Detect which cell encompasses the target text, then output its (X, Y) center coordinate. 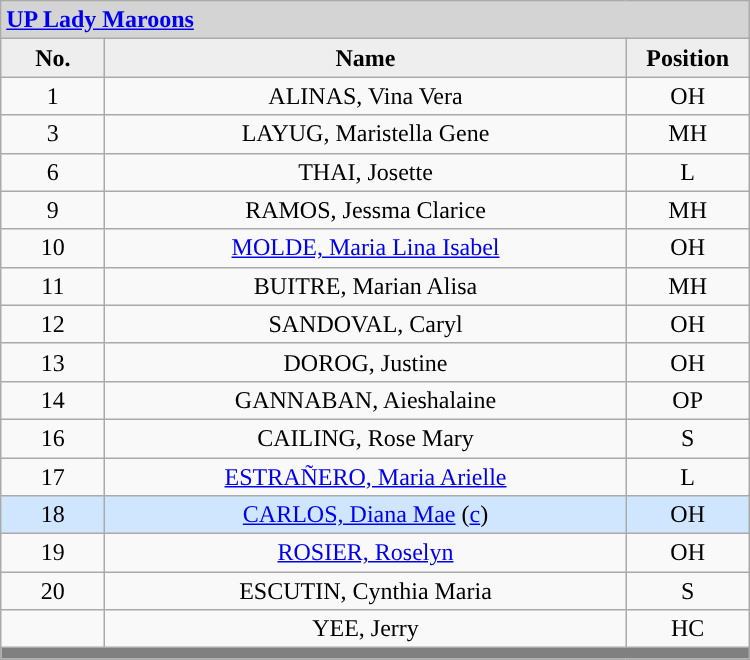
SANDOVAL, Caryl (366, 324)
Position (688, 58)
RAMOS, Jessma Clarice (366, 210)
CAILING, Rose Mary (366, 438)
ROSIER, Roselyn (366, 553)
19 (53, 553)
ALINAS, Vina Vera (366, 96)
13 (53, 362)
3 (53, 134)
LAYUG, Maristella Gene (366, 134)
HC (688, 629)
12 (53, 324)
14 (53, 400)
17 (53, 477)
OP (688, 400)
10 (53, 248)
20 (53, 591)
9 (53, 210)
16 (53, 438)
6 (53, 172)
UP Lady Maroons (375, 20)
Name (366, 58)
1 (53, 96)
No. (53, 58)
THAI, Josette (366, 172)
11 (53, 286)
BUITRE, Marian Alisa (366, 286)
DOROG, Justine (366, 362)
YEE, Jerry (366, 629)
GANNABAN, Aieshalaine (366, 400)
CARLOS, Diana Mae (c) (366, 515)
ESTRAÑERO, Maria Arielle (366, 477)
ESCUTIN, Cynthia Maria (366, 591)
MOLDE, Maria Lina Isabel (366, 248)
18 (53, 515)
